Extract the (X, Y) coordinate from the center of the cell holding the provided text.  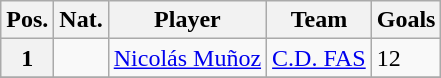
Goals (406, 20)
12 (406, 58)
Nicolás Muñoz (187, 58)
Team (320, 20)
C.D. FAS (320, 58)
1 (28, 58)
Nat. (81, 20)
Pos. (28, 20)
Player (187, 20)
